Find where the given text appears and provide that cell's center as [X, Y] coordinate. 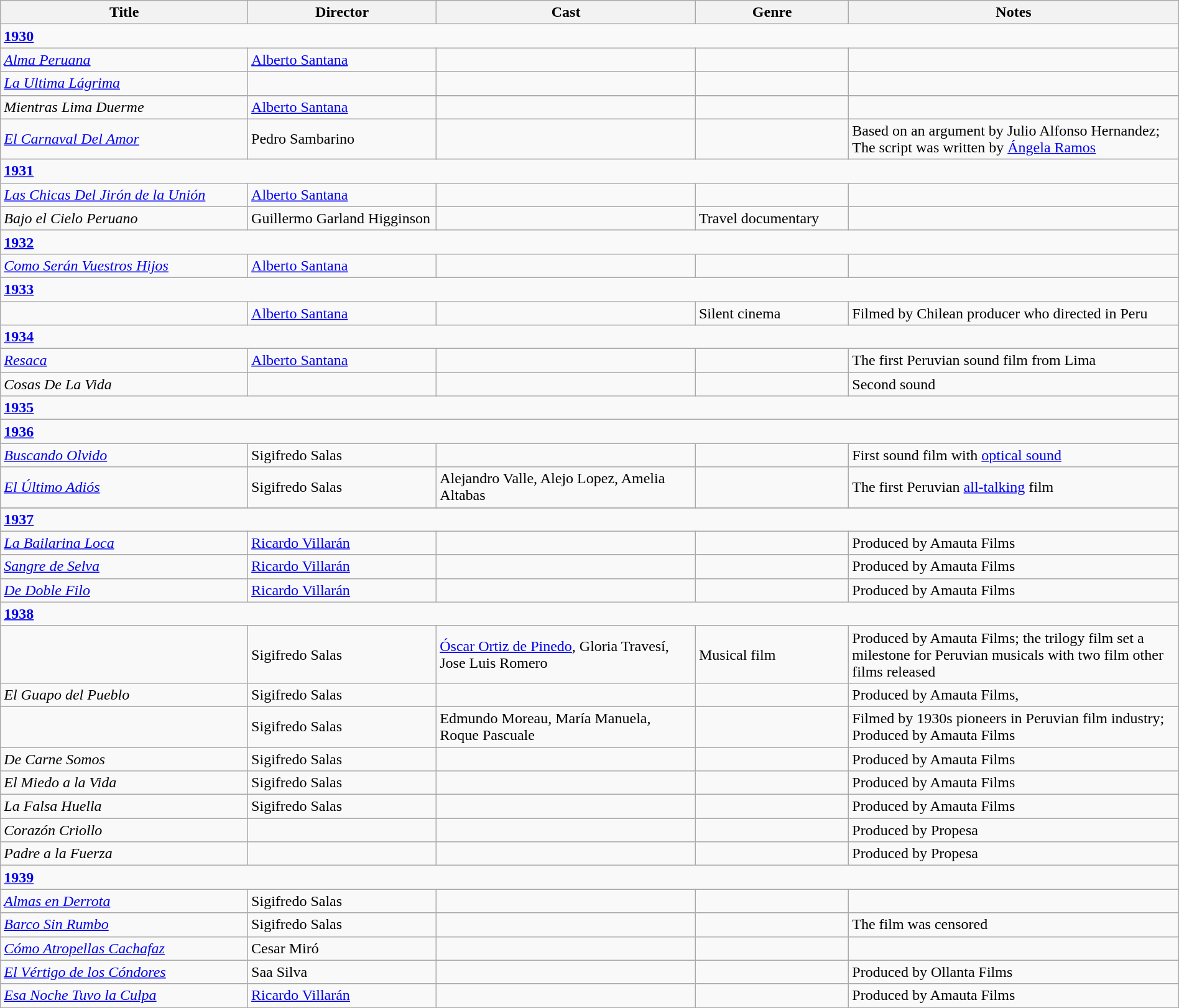
Barco Sin Rumbo [124, 925]
Based on an argument by Julio Alfonso Hernandez;The script was written by Ángela Ramos [1014, 139]
Óscar Ortiz de Pinedo, Gloria Travesí, Jose Luis Romero [566, 654]
Resaca [124, 361]
Bajo el Cielo Peruano [124, 218]
Filmed by Chilean producer who directed in Peru [1014, 313]
Corazón Criollo [124, 830]
Genre [772, 12]
Cosas De La Vida [124, 384]
The first Peruvian all-talking film [1014, 488]
Cómo Atropellas Cachafaz [124, 948]
Produced by Amauta Films; the trilogy film set a milestone for Peruvian musicals with two film other films released [1014, 654]
Cast [566, 12]
1939 [589, 877]
1934 [589, 337]
Guillermo Garland Higginson [342, 218]
1937 [589, 519]
Pedro Sambarino [342, 139]
Esa Noche Tuvo la Culpa [124, 996]
Musical film [772, 654]
Padre a la Fuerza [124, 854]
The first Peruvian sound film from Lima [1014, 361]
1935 [589, 408]
First sound film with optical sound [1014, 455]
Notes [1014, 12]
Title [124, 12]
La Ultima Lágrima [124, 83]
Las Chicas Del Jirón de la Unión [124, 195]
El Vértigo de los Cóndores [124, 972]
De Carne Somos [124, 759]
Edmundo Moreau, María Manuela, Roque Pascuale [566, 726]
La Bailarina Loca [124, 543]
1930 [589, 36]
Silent cinema [772, 313]
Travel documentary [772, 218]
Mientras Lima Duerme [124, 107]
Filmed by 1930s pioneers in Peruvian film industry; Produced by Amauta Films [1014, 726]
The film was censored [1014, 925]
Alma Peruana [124, 60]
Buscando Olvido [124, 455]
Produced by Ollanta Films [1014, 972]
El Guapo del Pueblo [124, 695]
Produced by Amauta Films, [1014, 695]
El Carnaval Del Amor [124, 139]
Sangre de Selva [124, 566]
Alejandro Valle, Alejo Lopez, Amelia Altabas [566, 488]
El Miedo a la Vida [124, 783]
Saa Silva [342, 972]
Cesar Miró [342, 948]
Second sound [1014, 384]
1933 [589, 289]
1936 [589, 432]
De Doble Filo [124, 590]
La Falsa Huella [124, 807]
Director [342, 12]
Almas en Derrota [124, 901]
Como Serán Vuestros Hijos [124, 266]
El Último Adiós [124, 488]
1932 [589, 242]
1931 [589, 171]
1938 [589, 614]
